Search for the cell housing the specified text and yield its (x, y) center coordinate. 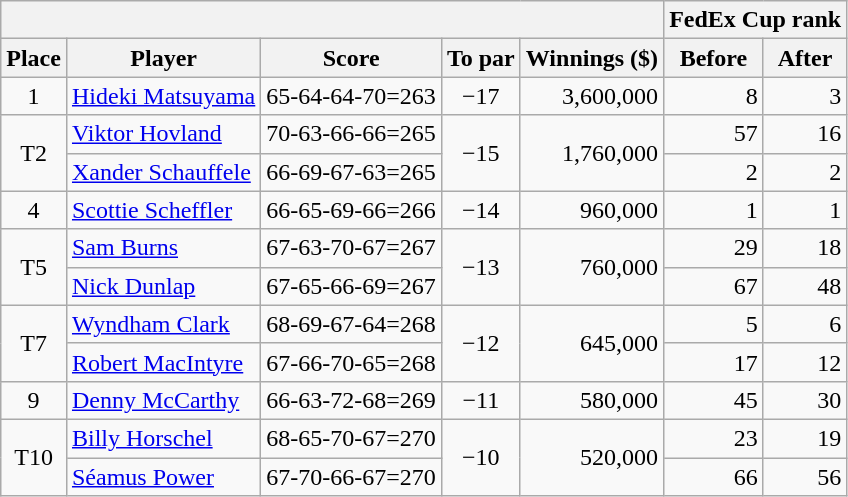
67 (714, 286)
67-65-66-69=267 (352, 286)
12 (804, 362)
−12 (480, 343)
To par (480, 58)
67-63-70-67=267 (352, 248)
57 (714, 134)
56 (804, 477)
−13 (480, 267)
68-65-70-67=270 (352, 438)
960,000 (592, 210)
760,000 (592, 267)
T10 (34, 457)
29 (714, 248)
T7 (34, 343)
66-63-72-68=269 (352, 400)
Xander Schauffele (163, 172)
−10 (480, 457)
Denny McCarthy (163, 400)
8 (714, 96)
3,600,000 (592, 96)
65-64-64-70=263 (352, 96)
Winnings ($) (592, 58)
30 (804, 400)
520,000 (592, 457)
45 (714, 400)
48 (804, 286)
70-63-66-66=265 (352, 134)
4 (34, 210)
1,760,000 (592, 153)
5 (714, 324)
580,000 (592, 400)
66-69-67-63=265 (352, 172)
After (804, 58)
17 (714, 362)
Séamus Power (163, 477)
68-69-67-64=268 (352, 324)
Hideki Matsuyama (163, 96)
Viktor Hovland (163, 134)
Billy Horschel (163, 438)
66-65-69-66=266 (352, 210)
−11 (480, 400)
−14 (480, 210)
FedEx Cup rank (756, 20)
T2 (34, 153)
67-66-70-65=268 (352, 362)
66 (714, 477)
Nick Dunlap (163, 286)
−17 (480, 96)
645,000 (592, 343)
Player (163, 58)
23 (714, 438)
18 (804, 248)
−15 (480, 153)
Place (34, 58)
Scottie Scheffler (163, 210)
67-70-66-67=270 (352, 477)
16 (804, 134)
Robert MacIntyre (163, 362)
3 (804, 96)
19 (804, 438)
Sam Burns (163, 248)
Score (352, 58)
9 (34, 400)
Wyndham Clark (163, 324)
T5 (34, 267)
6 (804, 324)
Before (714, 58)
